Extract the [X, Y] coordinate from the center of the cell holding the provided text.  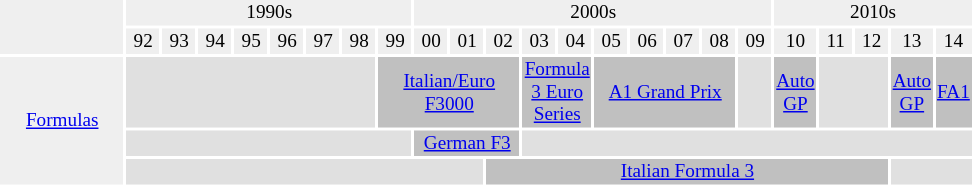
97 [324, 41]
Formula 3 Euro Series [558, 92]
Italian Formula 3 [688, 172]
11 [836, 41]
FA1 [954, 92]
95 [252, 41]
09 [756, 41]
07 [684, 41]
2010s [874, 13]
08 [720, 41]
92 [144, 41]
99 [396, 41]
06 [648, 41]
01 [468, 41]
00 [432, 41]
Formulas [62, 121]
10 [796, 41]
03 [540, 41]
02 [504, 41]
12 [872, 41]
13 [912, 41]
2000s [594, 13]
04 [576, 41]
14 [954, 41]
A1 Grand Prix [666, 92]
94 [216, 41]
05 [612, 41]
96 [288, 41]
German F3 [468, 143]
1990s [270, 13]
Italian/Euro F3000 [450, 92]
93 [180, 41]
98 [360, 41]
